Detect which cell encompasses the target text, then output its (x, y) center coordinate. 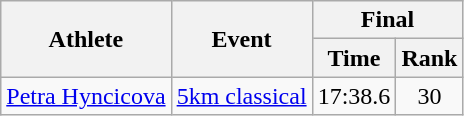
Event (242, 39)
30 (430, 96)
5km classical (242, 96)
Rank (430, 58)
Time (354, 58)
Athlete (86, 39)
Petra Hyncicova (86, 96)
Final (388, 20)
17:38.6 (354, 96)
